Locate the cell with the specified text and output its [X, Y] center coordinate. 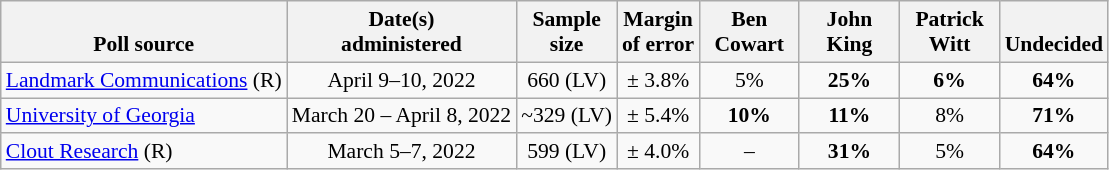
25% [849, 80]
March 5–7, 2022 [402, 152]
Poll source [144, 32]
– [749, 152]
PatrickWitt [949, 32]
~329 (LV) [566, 116]
660 (LV) [566, 80]
BenCowart [749, 32]
Landmark Communications (R) [144, 80]
Date(s)administered [402, 32]
Marginof error [658, 32]
599 (LV) [566, 152]
Samplesize [566, 32]
JohnKing [849, 32]
± 5.4% [658, 116]
Clout Research (R) [144, 152]
± 3.8% [658, 80]
March 20 – April 8, 2022 [402, 116]
11% [849, 116]
± 4.0% [658, 152]
6% [949, 80]
31% [849, 152]
University of Georgia [144, 116]
Undecided [1054, 32]
10% [749, 116]
April 9–10, 2022 [402, 80]
8% [949, 116]
71% [1054, 116]
